Find where the given text appears and provide that cell's center as [x, y] coordinate. 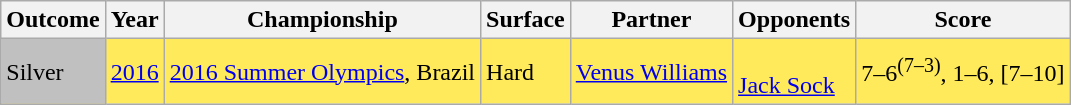
Outcome [53, 20]
Partner [651, 20]
Championship [322, 20]
2016 [134, 72]
Score [963, 20]
2016 Summer Olympics, Brazil [322, 72]
Venus Williams [651, 72]
Surface [526, 20]
Year [134, 20]
7–6(7–3), 1–6, [7–10] [963, 72]
Hard [526, 72]
Opponents [794, 20]
Jack Sock [794, 72]
Silver [53, 72]
